Output the [X, Y] coordinate of the center of the cell containing the given text.  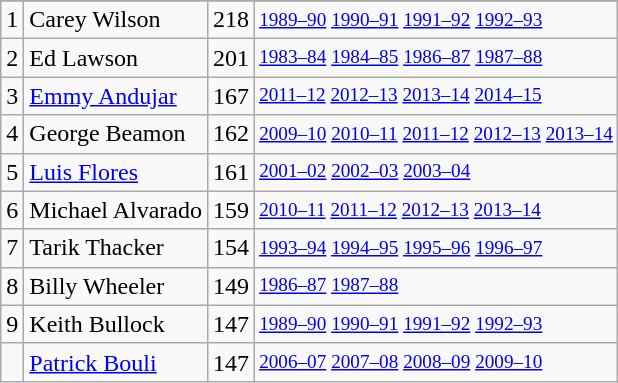
8 [12, 286]
Ed Lawson [116, 58]
9 [12, 324]
149 [230, 286]
1993–94 1994–95 1995–96 1996–97 [436, 248]
Michael Alvarado [116, 210]
7 [12, 248]
201 [230, 58]
3 [12, 96]
1983–84 1984–85 1986–87 1987–88 [436, 58]
2009–10 2010–11 2011–12 2012–13 2013–14 [436, 134]
2001–02 2002–03 2003–04 [436, 172]
1 [12, 20]
Tarik Thacker [116, 248]
Luis Flores [116, 172]
162 [230, 134]
Billy Wheeler [116, 286]
154 [230, 248]
167 [230, 96]
2006–07 2007–08 2008–09 2009–10 [436, 362]
218 [230, 20]
2011–12 2012–13 2013–14 2014–15 [436, 96]
George Beamon [116, 134]
161 [230, 172]
Patrick Bouli [116, 362]
Keith Bullock [116, 324]
4 [12, 134]
5 [12, 172]
6 [12, 210]
1986–87 1987–88 [436, 286]
2010–11 2011–12 2012–13 2013–14 [436, 210]
Emmy Andujar [116, 96]
Carey Wilson [116, 20]
159 [230, 210]
2 [12, 58]
